Extract the (X, Y) coordinate from the center of the cell holding the provided text.  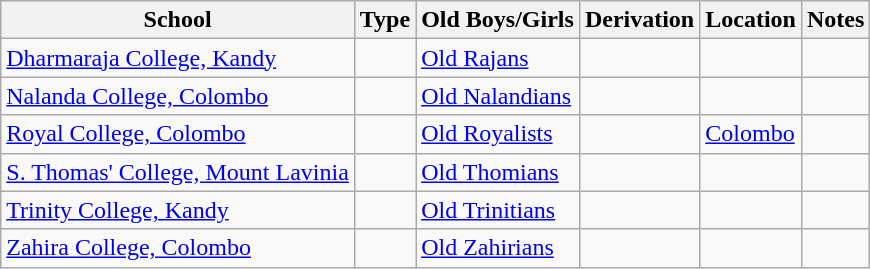
Old Thomians (498, 172)
Old Nalandians (498, 96)
Old Royalists (498, 134)
Old Rajans (498, 58)
Location (751, 20)
Trinity College, Kandy (178, 210)
Type (384, 20)
Old Zahirians (498, 248)
School (178, 20)
Colombo (751, 134)
Old Trinitians (498, 210)
Notes (835, 20)
Zahira College, Colombo (178, 248)
Derivation (639, 20)
Royal College, Colombo (178, 134)
Nalanda College, Colombo (178, 96)
Old Boys/Girls (498, 20)
Dharmaraja College, Kandy (178, 58)
S. Thomas' College, Mount Lavinia (178, 172)
